Capture the cell that displays the provided text and extract its (x, y) central coordinate. 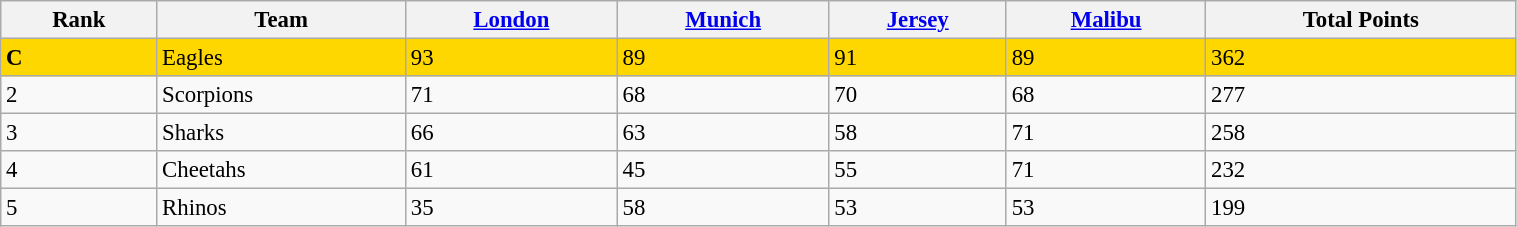
Scorpions (282, 95)
4 (79, 170)
91 (918, 58)
277 (1361, 95)
Eagles (282, 58)
93 (511, 58)
Malibu (1106, 20)
199 (1361, 208)
Total Points (1361, 20)
Munich (723, 20)
63 (723, 133)
2 (79, 95)
66 (511, 133)
70 (918, 95)
Sharks (282, 133)
Jersey (918, 20)
C (79, 58)
3 (79, 133)
5 (79, 208)
45 (723, 170)
362 (1361, 58)
Rhinos (282, 208)
London (511, 20)
Team (282, 20)
232 (1361, 170)
35 (511, 208)
Cheetahs (282, 170)
258 (1361, 133)
61 (511, 170)
Rank (79, 20)
55 (918, 170)
